Find where the given text appears and provide that cell's center as [x, y] coordinate. 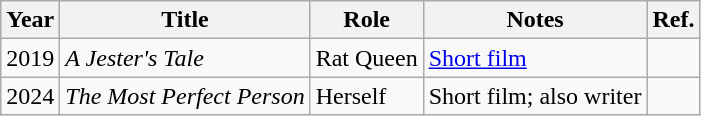
2024 [30, 96]
Notes [535, 20]
Ref. [674, 20]
A Jester's Tale [185, 58]
Role [366, 20]
Short film; also writer [535, 96]
Herself [366, 96]
The Most Perfect Person [185, 96]
Short film [535, 58]
Title [185, 20]
2019 [30, 58]
Year [30, 20]
Rat Queen [366, 58]
